Search for the cell housing the specified text and yield its (x, y) center coordinate. 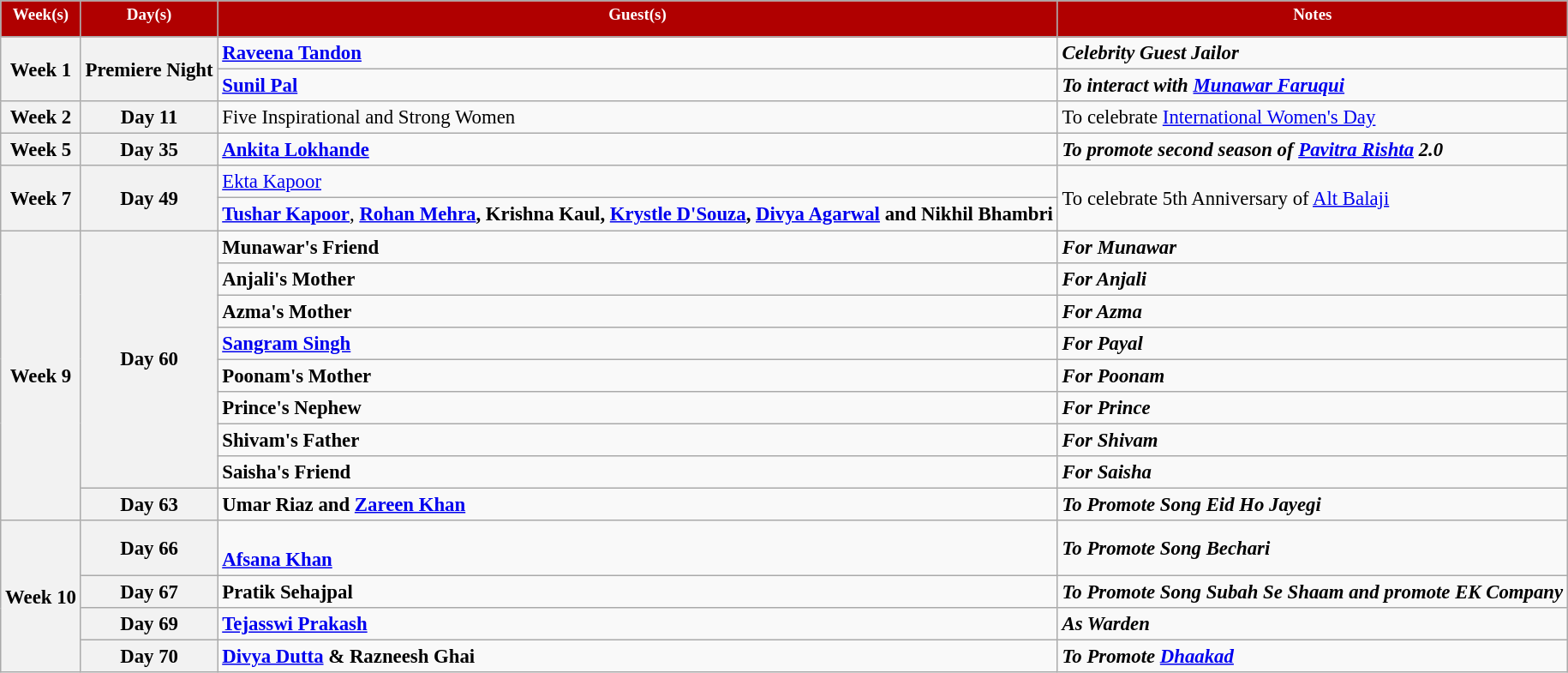
Day 63 (149, 504)
Guest(s) (637, 19)
Week 5 (41, 150)
Shivam's Father (637, 440)
For Shivam (1313, 440)
Week 2 (41, 117)
Pratik Sehajpal (637, 592)
As Warden (1313, 624)
Day 70 (149, 657)
Azma's Mother (637, 311)
For Poonam (1313, 376)
Afsana Khan (637, 549)
Day 49 (149, 199)
To celebrate International Women's Day (1313, 117)
Divya Dutta & Razneesh Ghai (637, 657)
For Prince (1313, 408)
For Saisha (1313, 472)
Notes (1313, 19)
To Promote Song Eid Ho Jayegi (1313, 504)
Week(s) (41, 19)
Day 67 (149, 592)
Celebrity Guest Jailor (1313, 53)
For Munawar (1313, 247)
To interact with Munawar Faruqui (1313, 86)
Saisha's Friend (637, 472)
For Azma (1313, 311)
Day 60 (149, 360)
To Promote Song Bechari (1313, 549)
To celebrate 5th Anniversary of Alt Balaji (1313, 199)
Day 69 (149, 624)
For Payal (1313, 343)
Umar Riaz and Zareen Khan (637, 504)
Day 35 (149, 150)
Anjali's Mother (637, 279)
Tushar Kapoor, Rohan Mehra, Krishna Kaul, Krystle D'Souza, Divya Agarwal and Nikhil Bhambri (637, 214)
Day 66 (149, 549)
Ankita Lokhande (637, 150)
Ekta Kapoor (637, 183)
For Anjali (1313, 279)
Sunil Pal (637, 86)
Day(s) (149, 19)
Poonam's Mother (637, 376)
Five Inspirational and Strong Women (637, 117)
Week 10 (41, 597)
To promote second season of Pavitra Rishta 2.0 (1313, 150)
Premiere Night (149, 69)
Sangram Singh (637, 343)
Week 7 (41, 199)
To Promote Dhaakad (1313, 657)
Munawar's Friend (637, 247)
Day 11 (149, 117)
Week 1 (41, 69)
To Promote Song Subah Se Shaam and promote EK Company (1313, 592)
Tejasswi Prakash (637, 624)
Week 9 (41, 376)
Raveena Tandon (637, 53)
Prince's Nephew (637, 408)
